Return the (x, y) coordinate for the center point of the cell that contains the specified text.  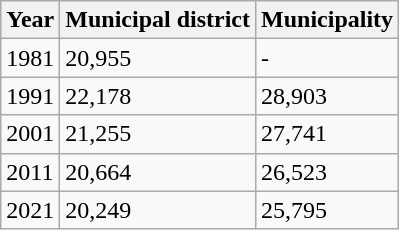
Year (30, 20)
21,255 (158, 134)
22,178 (158, 96)
Municipality (328, 20)
20,249 (158, 210)
2021 (30, 210)
2011 (30, 172)
2001 (30, 134)
26,523 (328, 172)
20,664 (158, 172)
- (328, 58)
1991 (30, 96)
28,903 (328, 96)
20,955 (158, 58)
Municipal district (158, 20)
27,741 (328, 134)
25,795 (328, 210)
1981 (30, 58)
